Output the (x, y) coordinate of the center of the cell containing the given text.  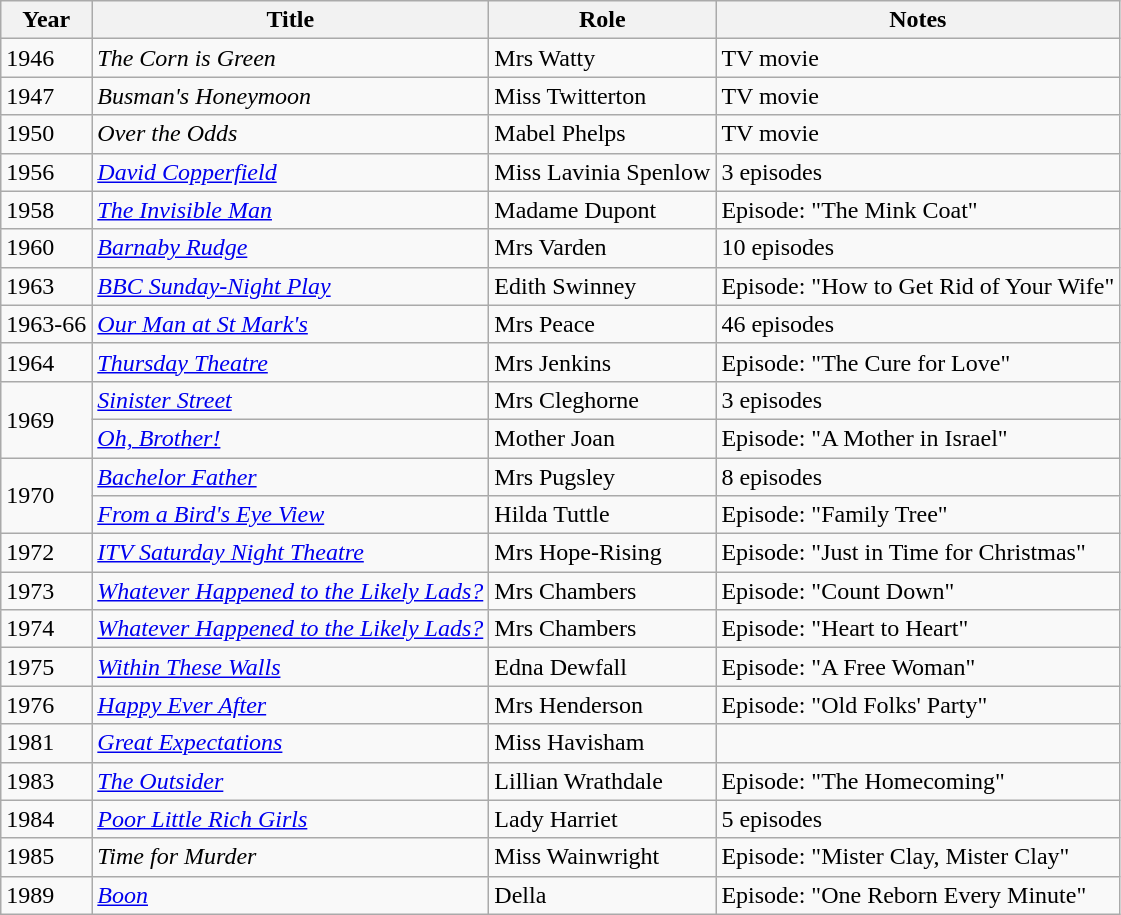
Role (602, 20)
1946 (46, 58)
Mrs Henderson (602, 705)
Lady Harriet (602, 819)
Edna Dewfall (602, 667)
From a Bird's Eye View (290, 515)
Episode: "Family Tree" (918, 515)
Episode: "Heart to Heart" (918, 629)
Lillian Wrathdale (602, 781)
Notes (918, 20)
1976 (46, 705)
8 episodes (918, 477)
Happy Ever After (290, 705)
Miss Wainwright (602, 857)
1963 (46, 286)
Title (290, 20)
ITV Saturday Night Theatre (290, 553)
1983 (46, 781)
Episode: "The Cure for Love" (918, 362)
Mrs Watty (602, 58)
1970 (46, 496)
10 episodes (918, 248)
Boon (290, 895)
Episode: "How to Get Rid of Your Wife" (918, 286)
Oh, Brother! (290, 438)
Time for Murder (290, 857)
Miss Lavinia Spenlow (602, 172)
Mrs Cleghorne (602, 400)
Episode: "A Mother in Israel" (918, 438)
Thursday Theatre (290, 362)
1950 (46, 134)
Our Man at St Mark's (290, 324)
Busman's Honeymoon (290, 96)
1969 (46, 419)
Great Expectations (290, 743)
Bachelor Father (290, 477)
Episode: "Mister Clay, Mister Clay" (918, 857)
Episode: "The Homecoming" (918, 781)
Mrs Hope-Rising (602, 553)
Edith Swinney (602, 286)
1989 (46, 895)
1985 (46, 857)
Miss Twitterton (602, 96)
Episode: "One Reborn Every Minute" (918, 895)
Mrs Jenkins (602, 362)
1981 (46, 743)
Hilda Tuttle (602, 515)
Miss Havisham (602, 743)
Poor Little Rich Girls (290, 819)
1984 (46, 819)
46 episodes (918, 324)
Mabel Phelps (602, 134)
Mother Joan (602, 438)
1974 (46, 629)
Year (46, 20)
Episode: "Old Folks' Party" (918, 705)
1973 (46, 591)
1947 (46, 96)
1972 (46, 553)
Mrs Peace (602, 324)
1960 (46, 248)
The Invisible Man (290, 210)
1964 (46, 362)
Mrs Pugsley (602, 477)
David Copperfield (290, 172)
The Outsider (290, 781)
Episode: "Just in Time for Christmas" (918, 553)
The Corn is Green (290, 58)
BBC Sunday-Night Play (290, 286)
1963-66 (46, 324)
Episode: "A Free Woman" (918, 667)
Over the Odds (290, 134)
Barnaby Rudge (290, 248)
Della (602, 895)
1975 (46, 667)
Mrs Varden (602, 248)
1958 (46, 210)
Sinister Street (290, 400)
Madame Dupont (602, 210)
1956 (46, 172)
Episode: "The Mink Coat" (918, 210)
Episode: "Count Down" (918, 591)
Within These Walls (290, 667)
5 episodes (918, 819)
